Identify which cell holds the provided text, then report its [x, y] central coordinate. 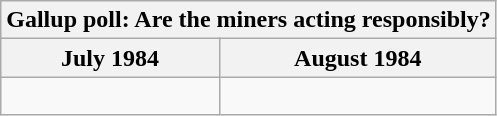
Gallup poll: Are the miners acting responsibly? [249, 20]
August 1984 [358, 58]
July 1984 [110, 58]
